For the text-containing cell, return its midpoint in (x, y) coordinate format. 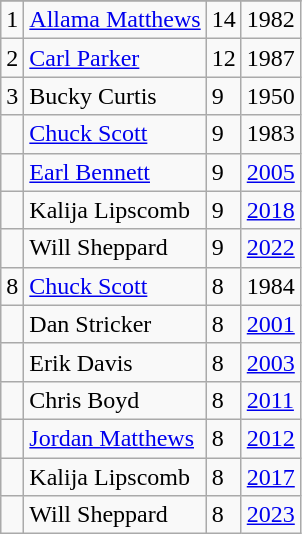
Dan Stricker (115, 324)
Allama Matthews (115, 20)
1 (12, 20)
2012 (270, 438)
1950 (270, 96)
2011 (270, 400)
2018 (270, 210)
2 (12, 58)
Bucky Curtis (115, 96)
2001 (270, 324)
Erik Davis (115, 362)
2005 (270, 172)
2023 (270, 515)
2003 (270, 362)
1984 (270, 286)
Jordan Matthews (115, 438)
12 (224, 58)
1982 (270, 20)
Earl Bennett (115, 172)
1987 (270, 58)
1983 (270, 134)
Chris Boyd (115, 400)
2017 (270, 477)
2022 (270, 248)
Carl Parker (115, 58)
14 (224, 20)
3 (12, 96)
